For the text-containing cell, return its midpoint in (x, y) coordinate format. 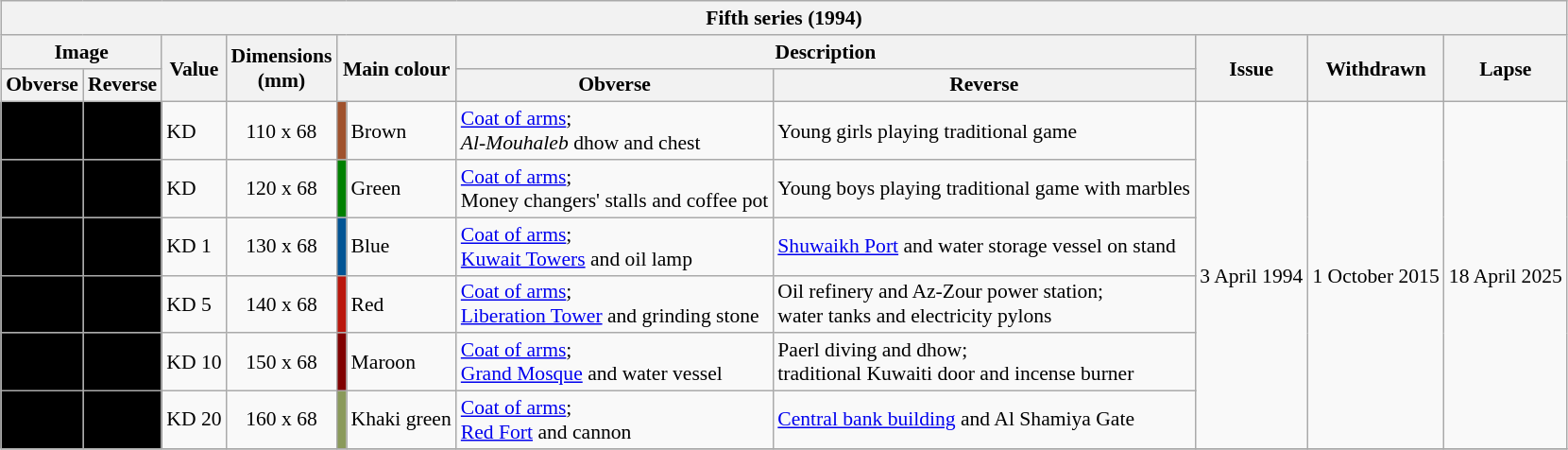
KD 5 (194, 304)
Lapse (1506, 68)
Image (81, 51)
Value (194, 68)
160 x 68 (281, 420)
KD 1 (194, 246)
Brown (401, 130)
Fifth series (1994) (784, 18)
Coat of arms;Red Fort and cannon (615, 420)
KD 20 (194, 420)
18 April 2025 (1506, 276)
Blue (401, 246)
Maroon (401, 361)
Withdrawn (1375, 68)
Shuwaikh Port and water storage vessel on stand (984, 246)
Central bank building and Al Shamiya Gate (984, 420)
KD 10 (194, 361)
120 x 68 (281, 189)
150 x 68 (281, 361)
130 x 68 (281, 246)
Issue (1251, 68)
Main colour (396, 68)
Description (826, 51)
Young boys playing traditional game with marbles (984, 189)
Red (401, 304)
Coat of arms;Kuwait Towers and oil lamp (615, 246)
Green (401, 189)
Coat of arms;Liberation Tower and grinding stone (615, 304)
Oil refinery and Az-Zour power station;water tanks and electricity pylons (984, 304)
Dimensions(mm) (281, 68)
Young girls playing traditional game (984, 130)
140 x 68 (281, 304)
Khaki green (401, 420)
110 x 68 (281, 130)
Coat of arms;Grand Mosque and water vessel (615, 361)
Paerl diving and dhow;traditional Kuwaiti door and incense burner (984, 361)
Coat of arms;Money changers' stalls and coffee pot (615, 189)
Coat of arms;Al-Mouhaleb dhow and chest (615, 130)
1 October 2015 (1375, 276)
3 April 1994 (1251, 276)
